Find where the given text appears and provide that cell's center as [x, y] coordinate. 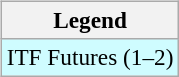
Legend [90, 20]
ITF Futures (1–2) [90, 57]
